For the text-containing cell, return its midpoint in [x, y] coordinate format. 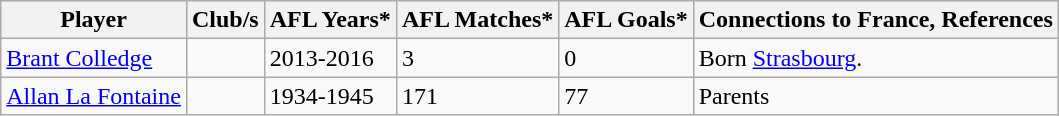
2013-2016 [330, 58]
171 [477, 96]
Connections to France, References [876, 20]
77 [626, 96]
Allan La Fontaine [94, 96]
3 [477, 58]
Player [94, 20]
AFL Years* [330, 20]
Parents [876, 96]
Club/s [225, 20]
0 [626, 58]
AFL Goals* [626, 20]
Brant Colledge [94, 58]
1934-1945 [330, 96]
Born Strasbourg. [876, 58]
AFL Matches* [477, 20]
